Extract the [X, Y] coordinate from the center of the cell holding the provided text.  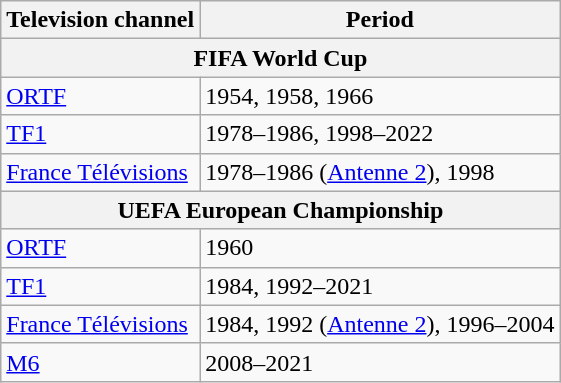
M6 [100, 362]
Television channel [100, 20]
1954, 1958, 1966 [380, 96]
1984, 1992–2021 [380, 286]
Period [380, 20]
1960 [380, 248]
1984, 1992 (Antenne 2), 1996–2004 [380, 324]
2008–2021 [380, 362]
FIFA World Cup [280, 58]
UEFA European Championship [280, 210]
1978–1986, 1998–2022 [380, 134]
1978–1986 (Antenne 2), 1998 [380, 172]
